Return the [X, Y] coordinate for the center point of the cell that contains the specified text.  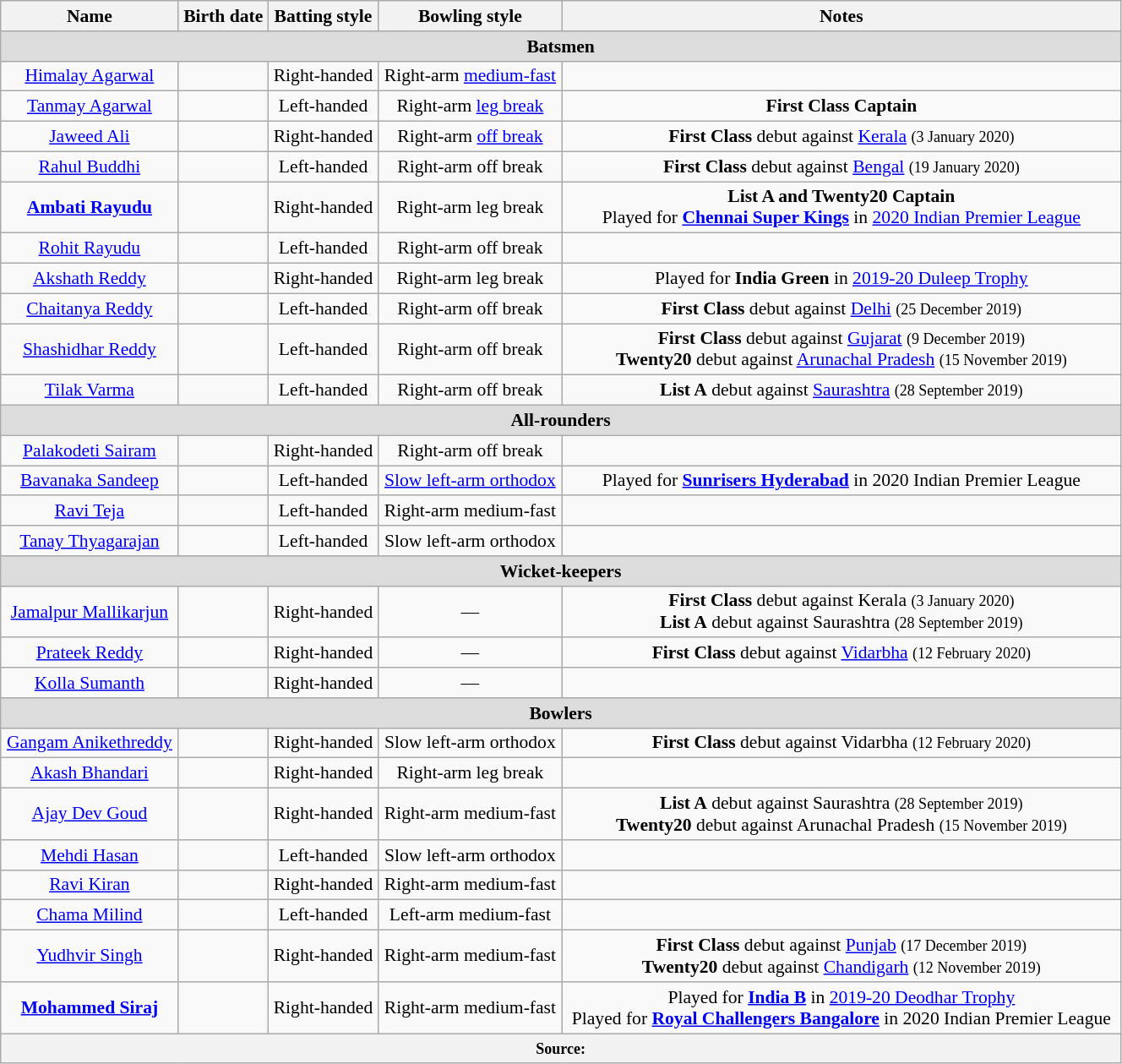
List A and Twenty20 Captain Played for Chennai Super Kings in 2020 Indian Premier League [841, 208]
Palakodeti Sairam [90, 450]
Shashidhar Reddy [90, 350]
Rohit Rayudu [90, 248]
First Class debut against Punjab (17 December 2019) Twenty20 debut against Chandigarh (12 November 2019) [841, 957]
Mehdi Hasan [90, 855]
Yudhvir Singh [90, 957]
Ravi Teja [90, 511]
Source: [561, 1049]
Mohammed Siraj [90, 1007]
Himalay Agarwal [90, 76]
Bavanaka Sandeep [90, 481]
Jaweed Ali [90, 137]
Played for India Green in 2019-20 Duleep Trophy [841, 279]
Akshath Reddy [90, 279]
Prateek Reddy [90, 653]
Tilak Varma [90, 390]
Tanmay Agarwal [90, 106]
Bowling style [471, 16]
Chama Milind [90, 915]
Wicket-keepers [561, 571]
Gangam Anikethreddy [90, 743]
Chaitanya Reddy [90, 308]
Rahul Buddhi [90, 166]
First Class Captain [841, 106]
First Class debut against Kerala (3 January 2020) List A debut against Saurashtra (28 September 2019) [841, 612]
List A debut against Saurashtra (28 September 2019) Twenty20 debut against Arunachal Pradesh (15 November 2019) [841, 815]
Ambati Rayudu [90, 208]
Batsmen [561, 46]
Name [90, 16]
Ajay Dev Goud [90, 815]
Bowlers [561, 713]
All-rounders [561, 421]
First Class debut against Delhi (25 December 2019) [841, 308]
Ravi Kiran [90, 885]
Birth date [223, 16]
First Class debut against Gujarat (9 December 2019) Twenty20 debut against Arunachal Pradesh (15 November 2019) [841, 350]
Played for India B in 2019-20 Deodhar Trophy Played for Royal Challengers Bangalore in 2020 Indian Premier League [841, 1007]
Kolla Sumanth [90, 683]
Akash Bhandari [90, 773]
Left-arm medium-fast [471, 915]
List A debut against Saurashtra (28 September 2019) [841, 390]
Notes [841, 16]
First Class debut against Kerala (3 January 2020) [841, 137]
Tanay Thyagarajan [90, 541]
Batting style [323, 16]
First Class debut against Bengal (19 January 2020) [841, 166]
Played for Sunrisers Hyderabad in 2020 Indian Premier League [841, 481]
Jamalpur Mallikarjun [90, 612]
